Extract the (X, Y) coordinate from the center of the cell holding the provided text.  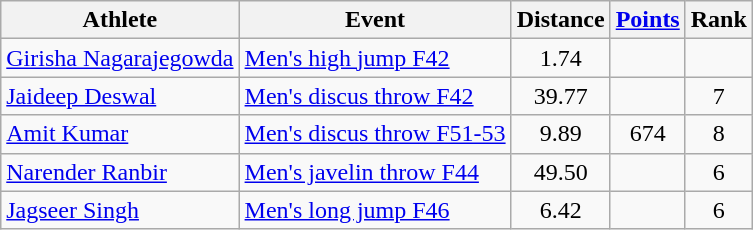
Distance (560, 20)
Rank (718, 20)
8 (718, 134)
Girisha Nagarajegowda (120, 58)
Jaideep Deswal (120, 96)
674 (648, 134)
9.89 (560, 134)
Event (375, 20)
Athlete (120, 20)
Amit Kumar (120, 134)
Points (648, 20)
Men's long jump F46 (375, 210)
6.42 (560, 210)
Men's discus throw F42 (375, 96)
Narender Ranbir (120, 172)
49.50 (560, 172)
7 (718, 96)
Men's discus throw F51-53 (375, 134)
1.74 (560, 58)
39.77 (560, 96)
Men's high jump F42 (375, 58)
Men's javelin throw F44 (375, 172)
Jagseer Singh (120, 210)
